Locate the cell with the specified text and output its [X, Y] center coordinate. 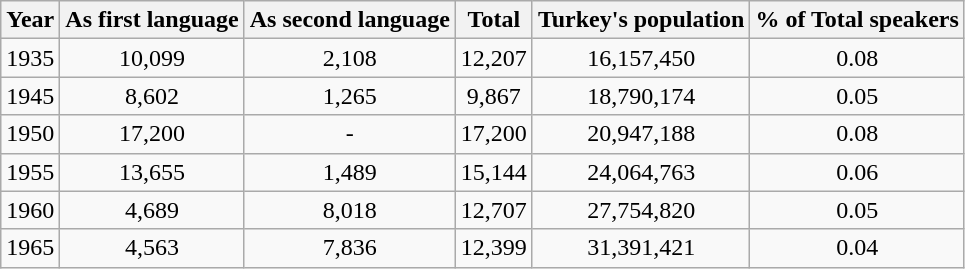
13,655 [152, 172]
12,707 [494, 210]
Turkey's population [641, 20]
7,836 [350, 248]
2,108 [350, 58]
15,144 [494, 172]
8,018 [350, 210]
Year [30, 20]
- [350, 134]
As second language [350, 20]
Total [494, 20]
4,563 [152, 248]
As first language [152, 20]
8,602 [152, 96]
% of Total speakers [857, 20]
1945 [30, 96]
27,754,820 [641, 210]
0.04 [857, 248]
1955 [30, 172]
12,207 [494, 58]
12,399 [494, 248]
1,489 [350, 172]
9,867 [494, 96]
24,064,763 [641, 172]
31,391,421 [641, 248]
1935 [30, 58]
20,947,188 [641, 134]
10,099 [152, 58]
4,689 [152, 210]
18,790,174 [641, 96]
0.06 [857, 172]
1950 [30, 134]
1960 [30, 210]
16,157,450 [641, 58]
1,265 [350, 96]
1965 [30, 248]
